For the text-containing cell, return its midpoint in [X, Y] coordinate format. 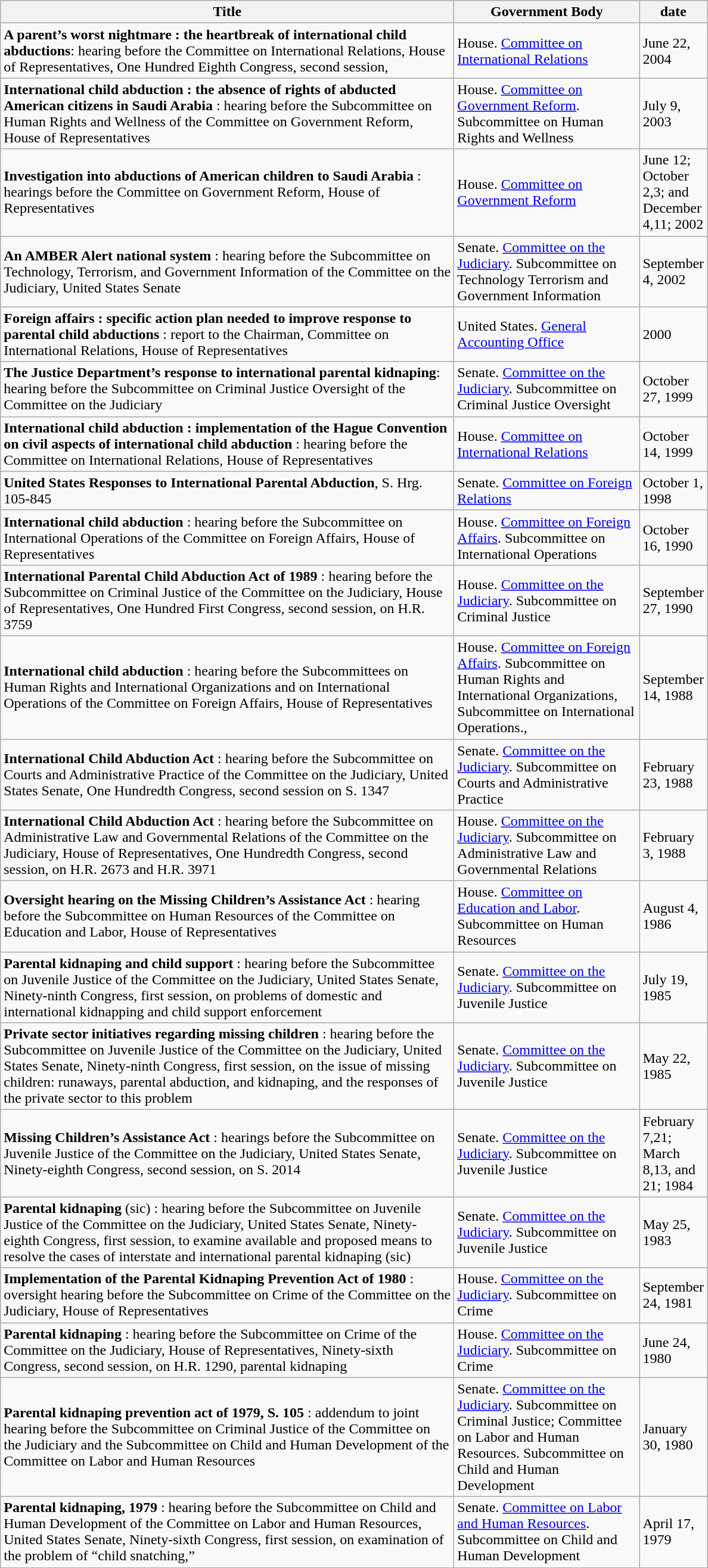
May 25, 1983 [673, 1232]
United States Responses to International Parental Abduction, S. Hrg. 105-845 [228, 491]
September 14, 1988 [673, 687]
October 16, 1990 [673, 537]
United States. General Accounting Office [547, 334]
date [673, 12]
Title [228, 12]
Senate. Committee on the Judiciary. Subcommittee on Criminal Justice Oversight [547, 389]
January 30, 1980 [673, 1437]
June 22, 2004 [673, 51]
October 14, 1999 [673, 444]
Investigation into abductions of American children to Saudi Arabia : hearings before the Committee on Government Reform, House of Representatives [228, 192]
House. Committee on Foreign Affairs. Subcommittee on International Operations [547, 537]
Senate. Committee on the Judiciary. Subcommittee on Courts and Administrative Practice [547, 774]
October 1, 1998 [673, 491]
House. Committee on the Judiciary. Subcommittee on Administrative Law and Governmental Relations [547, 846]
July 19, 1985 [673, 988]
Senate. Committee on the Judiciary. Subcommittee on Technology Terrorism and Government Information [547, 272]
2000 [673, 334]
May 22, 1985 [673, 1066]
February 3, 1988 [673, 846]
Senate. Committee on Foreign Relations [547, 491]
April 17, 1979 [673, 1532]
House. Committee on Foreign Affairs. Subcommittee on Human Rights and International Organizations, Subcommittee on International Operations., [547, 687]
July 9, 2003 [673, 113]
Government Body [547, 12]
House. Committee on Education and Labor. Subcommittee on Human Resources [547, 916]
Senate. Committee on Labor and Human Resources. Subcommittee on Child and Human Development [547, 1532]
September 27, 1990 [673, 601]
September 24, 1981 [673, 1295]
House. Committee on the Judiciary. Subcommittee on Criminal Justice [547, 601]
September 4, 2002 [673, 272]
August 4, 1986 [673, 916]
June 24, 1980 [673, 1350]
June 12; October 2,3; and December 4,11; 2002 [673, 192]
February 7,21; March 8,13, and 21; 1984 [673, 1153]
October 27, 1999 [673, 389]
February 23, 1988 [673, 774]
House. Committee on Government Reform [547, 192]
House. Committee on Government Reform. Subcommittee on Human Rights and Wellness [547, 113]
